Search for the cell housing the specified text and yield its [x, y] center coordinate. 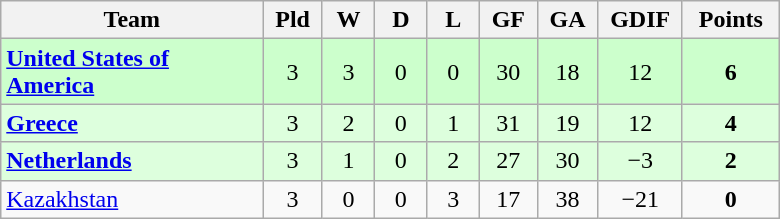
−21 [640, 199]
19 [568, 123]
31 [508, 123]
United States of America [132, 72]
Points [730, 20]
Greece [132, 123]
4 [730, 123]
Kazakhstan [132, 199]
GA [568, 20]
6 [730, 72]
38 [568, 199]
L [453, 20]
27 [508, 161]
GF [508, 20]
Netherlands [132, 161]
−3 [640, 161]
W [348, 20]
D [401, 20]
Team [132, 20]
17 [508, 199]
18 [568, 72]
Pld [292, 20]
GDIF [640, 20]
